For the text-containing cell, return its midpoint in [x, y] coordinate format. 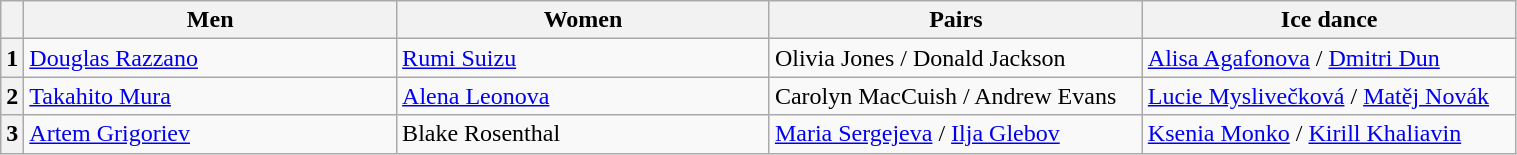
Maria Sergejeva / Ilja Glebov [956, 134]
Carolyn MacCuish / Andrew Evans [956, 96]
Rumi Suizu [584, 58]
Ice dance [1329, 20]
Women [584, 20]
Douglas Razzano [210, 58]
Artem Grigoriev [210, 134]
Blake Rosenthal [584, 134]
Olivia Jones / Donald Jackson [956, 58]
Alena Leonova [584, 96]
Pairs [956, 20]
1 [12, 58]
Takahito Mura [210, 96]
3 [12, 134]
Lucie Myslivečková / Matěj Novák [1329, 96]
Men [210, 20]
Alisa Agafonova / Dmitri Dun [1329, 58]
Ksenia Monko / Kirill Khaliavin [1329, 134]
2 [12, 96]
